Provide the (x, y) coordinate of the cell's center where the given text is located.  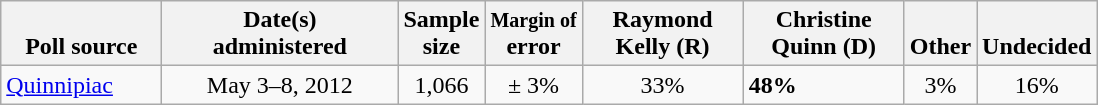
16% (1037, 85)
1,066 (442, 85)
Poll source (82, 34)
Margin oferror (534, 34)
May 3–8, 2012 (280, 85)
Samplesize (442, 34)
3% (940, 85)
48% (824, 85)
Quinnipiac (82, 85)
± 3% (534, 85)
RaymondKelly (R) (662, 34)
ChristineQuinn (D) (824, 34)
Undecided (1037, 34)
33% (662, 85)
Other (940, 34)
Date(s)administered (280, 34)
